Find where the given text appears and provide that cell's center as [X, Y] coordinate. 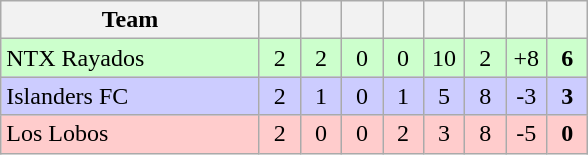
+8 [526, 58]
-3 [526, 96]
Islanders FC [130, 96]
NTX Rayados [130, 58]
-5 [526, 134]
Los Lobos [130, 134]
Team [130, 20]
5 [444, 96]
10 [444, 58]
6 [568, 58]
